Determine the [X, Y] coordinate at the center of the cell enclosing the given text.  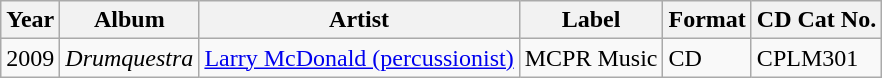
2009 [30, 58]
Year [30, 20]
Larry McDonald (percussionist) [359, 58]
CD [707, 58]
CD Cat No. [816, 20]
Format [707, 20]
CPLM301 [816, 58]
Label [591, 20]
Album [130, 20]
Artist [359, 20]
Drumquestra [130, 58]
MCPR Music [591, 58]
